Identify which cell holds the provided text, then report its (X, Y) central coordinate. 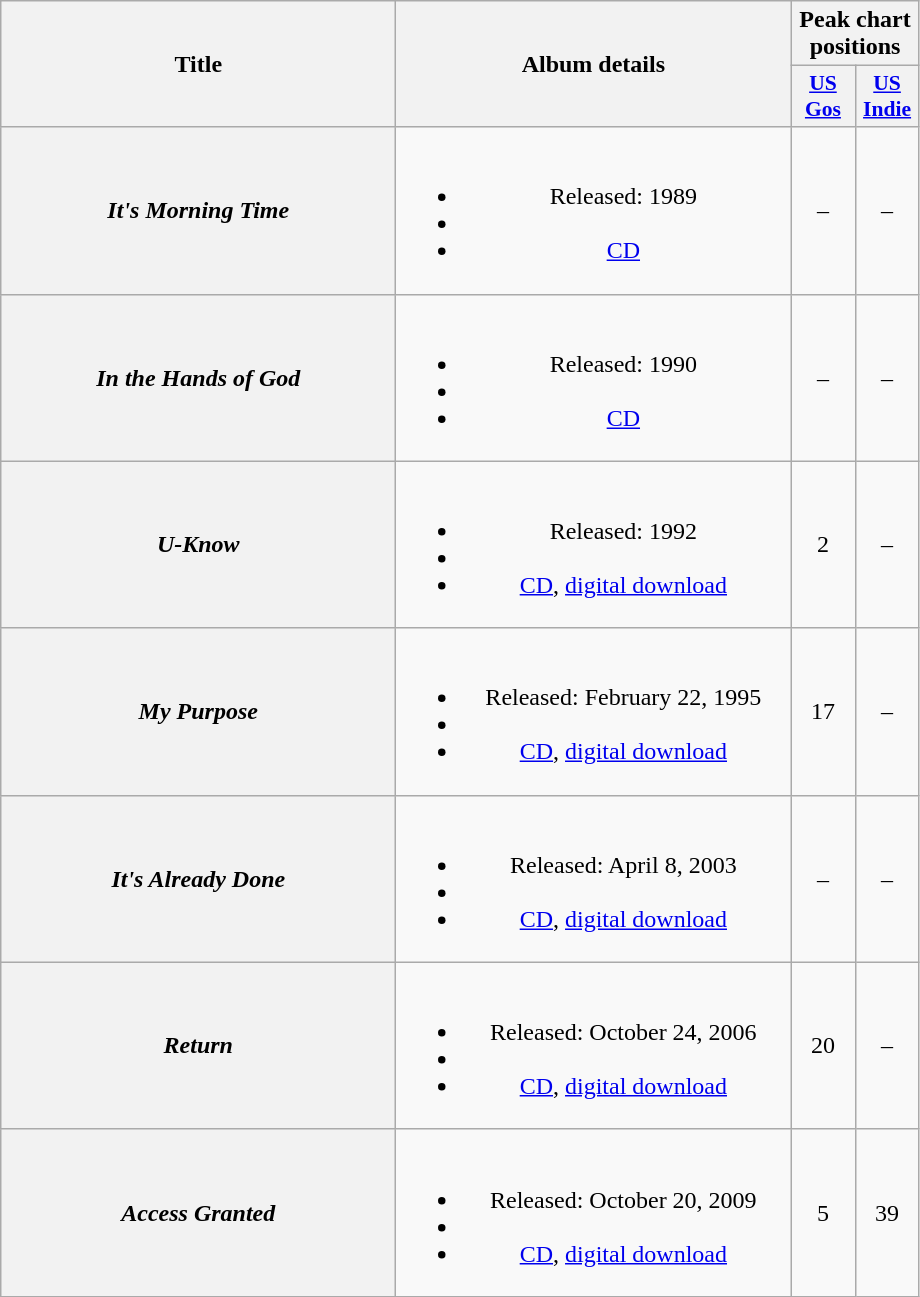
39 (887, 1212)
Released: 1990CD (594, 378)
Released: February 22, 1995CD, digital download (594, 712)
Released: 1989CD (594, 210)
Return (198, 1046)
Peak chart positions (855, 34)
Title (198, 64)
Released: April 8, 2003CD, digital download (594, 878)
USIndie (887, 96)
It's Already Done (198, 878)
It's Morning Time (198, 210)
Released: October 24, 2006CD, digital download (594, 1046)
Released: 1992CD, digital download (594, 544)
Released: October 20, 2009CD, digital download (594, 1212)
U-Know (198, 544)
In the Hands of God (198, 378)
Access Granted (198, 1212)
17 (823, 712)
My Purpose (198, 712)
USGos (823, 96)
20 (823, 1046)
Album details (594, 64)
2 (823, 544)
5 (823, 1212)
